Identify which cell holds the provided text, then report its (x, y) central coordinate. 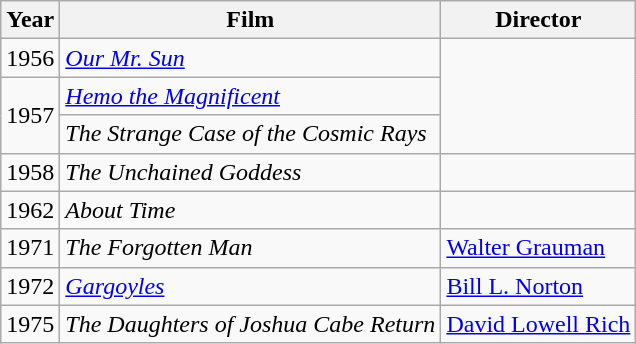
Hemo the Magnificent (250, 96)
Year (30, 20)
The Strange Case of the Cosmic Rays (250, 134)
1958 (30, 172)
1975 (30, 324)
David Lowell Rich (538, 324)
Film (250, 20)
About Time (250, 210)
1956 (30, 58)
Director (538, 20)
Bill L. Norton (538, 286)
Walter Grauman (538, 248)
The Unchained Goddess (250, 172)
1957 (30, 115)
The Forgotten Man (250, 248)
The Daughters of Joshua Cabe Return (250, 324)
1972 (30, 286)
Gargoyles (250, 286)
1962 (30, 210)
Our Mr. Sun (250, 58)
1971 (30, 248)
